Pinpoint the cell where the given text exists, returning its (X, Y) midpoint coordinate. 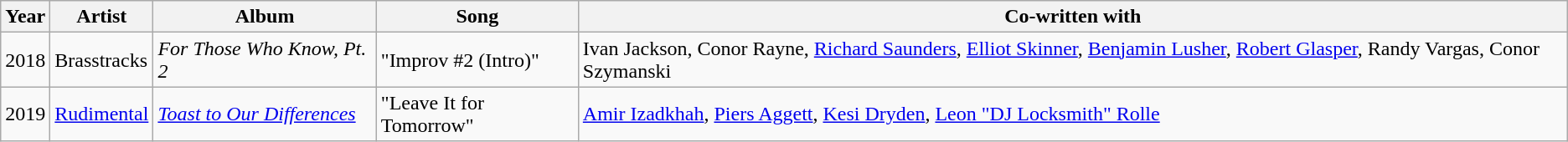
Song (477, 17)
2019 (25, 114)
Rudimental (102, 114)
Artist (102, 17)
Brasstracks (102, 60)
Year (25, 17)
Ivan Jackson, Conor Rayne, Richard Saunders, Elliot Skinner, Benjamin Lusher, Robert Glasper, Randy Vargas, Conor Szymanski (1072, 60)
2018 (25, 60)
Co-written with (1072, 17)
Amir Izadkhah, Piers Aggett, Kesi Dryden, Leon "DJ Locksmith" Rolle (1072, 114)
Album (265, 17)
"Improv #2 (Intro)" (477, 60)
For Those Who Know, Pt. 2 (265, 60)
Toast to Our Differences (265, 114)
"Leave It for Tomorrow" (477, 114)
